Extract the [x, y] coordinate from the center of the cell holding the provided text.  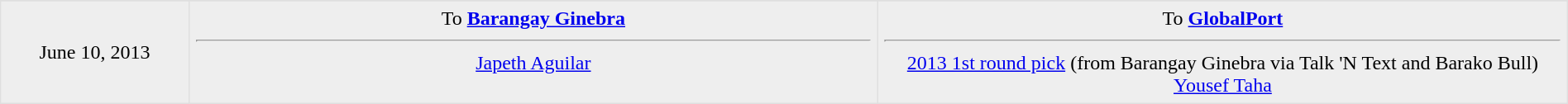
To GlobalPort2013 1st round pick (from Barangay Ginebra via Talk 'N Text and Barako Bull)Yousef Taha [1223, 52]
June 10, 2013 [94, 52]
To Barangay GinebraJapeth Aguilar [533, 52]
